Locate the cell with the specified text and output its [X, Y] center coordinate. 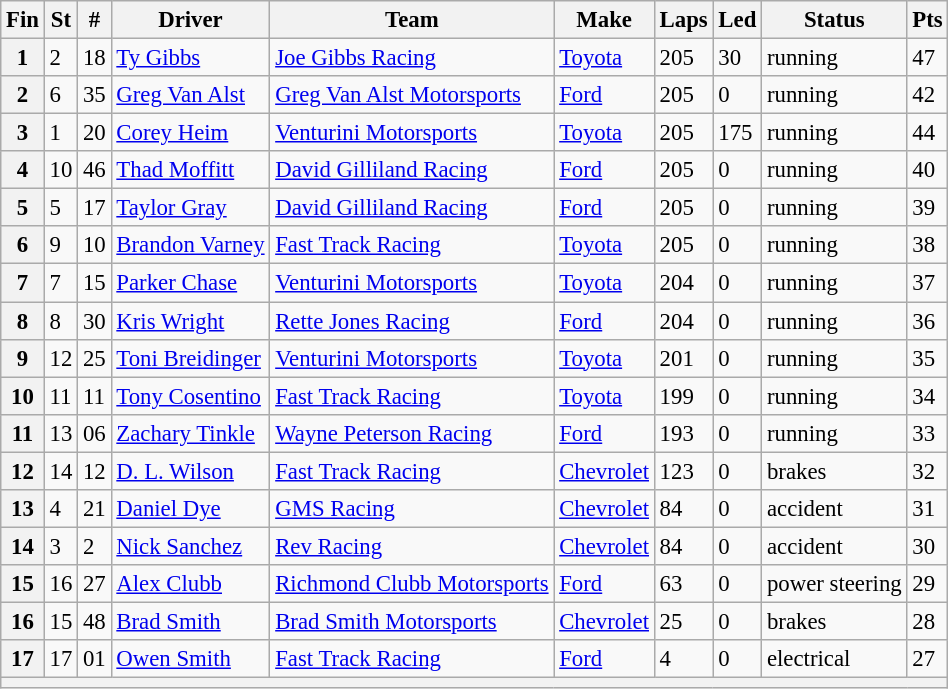
Greg Van Alst Motorsports [412, 95]
Richmond Clubb Motorsports [412, 584]
201 [684, 358]
Laps [684, 20]
St [60, 20]
47 [928, 58]
power steering [834, 584]
Brandon Varney [190, 245]
Zachary Tinkle [190, 433]
Ty Gibbs [190, 58]
Brad Smith Motorsports [412, 621]
Thad Moffitt [190, 170]
46 [94, 170]
GMS Racing [412, 509]
# [94, 20]
Owen Smith [190, 659]
Alex Clubb [190, 584]
Taylor Gray [190, 208]
Joe Gibbs Racing [412, 58]
Tony Cosentino [190, 396]
Brad Smith [190, 621]
Pts [928, 20]
01 [94, 659]
Status [834, 20]
48 [94, 621]
28 [928, 621]
Toni Breidinger [190, 358]
39 [928, 208]
21 [94, 509]
Daniel Dye [190, 509]
Greg Van Alst [190, 95]
Fin [23, 20]
06 [94, 433]
36 [928, 321]
63 [684, 584]
18 [94, 58]
Led [738, 20]
electrical [834, 659]
Corey Heim [190, 133]
123 [684, 471]
193 [684, 433]
Nick Sanchez [190, 546]
33 [928, 433]
Driver [190, 20]
175 [738, 133]
Team [412, 20]
42 [928, 95]
38 [928, 245]
44 [928, 133]
29 [928, 584]
32 [928, 471]
31 [928, 509]
Wayne Peterson Racing [412, 433]
34 [928, 396]
Parker Chase [190, 283]
Make [604, 20]
Kris Wright [190, 321]
199 [684, 396]
D. L. Wilson [190, 471]
Rev Racing [412, 546]
Rette Jones Racing [412, 321]
20 [94, 133]
40 [928, 170]
37 [928, 283]
